Output the [x, y] coordinate of the center of the cell containing the given text.  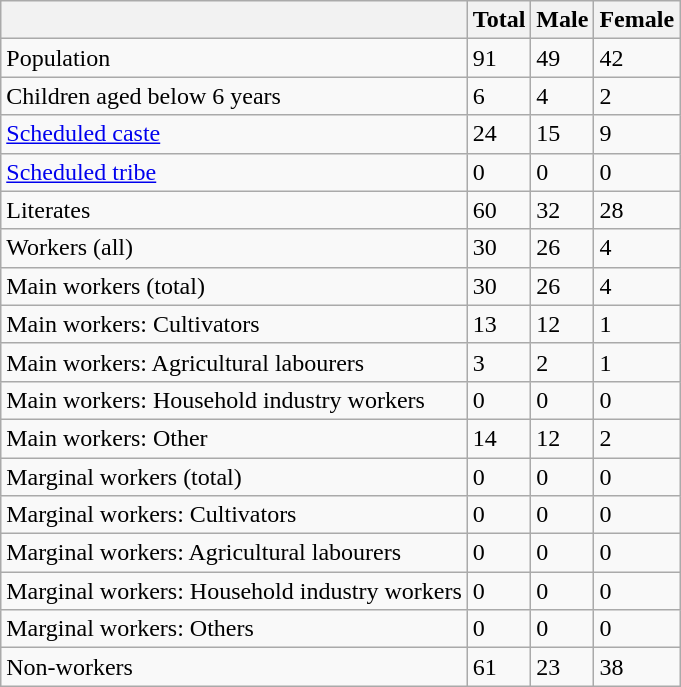
6 [499, 96]
Marginal workers: Others [234, 629]
61 [499, 667]
24 [499, 134]
42 [637, 58]
Marginal workers (total) [234, 477]
Population [234, 58]
Total [499, 20]
Main workers (total) [234, 286]
Main workers: Agricultural labourers [234, 362]
49 [562, 58]
14 [499, 438]
3 [499, 362]
Children aged below 6 years [234, 96]
Main workers: Cultivators [234, 324]
Scheduled tribe [234, 172]
Literates [234, 210]
32 [562, 210]
Marginal workers: Agricultural labourers [234, 553]
Male [562, 20]
60 [499, 210]
Marginal workers: Household industry workers [234, 591]
9 [637, 134]
Workers (all) [234, 248]
23 [562, 667]
Female [637, 20]
Scheduled caste [234, 134]
15 [562, 134]
13 [499, 324]
Marginal workers: Cultivators [234, 515]
Non-workers [234, 667]
28 [637, 210]
Main workers: Household industry workers [234, 400]
Main workers: Other [234, 438]
38 [637, 667]
91 [499, 58]
